For the text-containing cell, return its midpoint in [x, y] coordinate format. 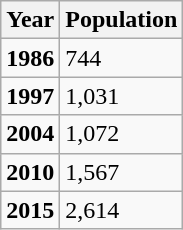
1,567 [122, 172]
2,614 [122, 210]
Population [122, 20]
1,031 [122, 96]
2004 [30, 134]
744 [122, 58]
Year [30, 20]
1986 [30, 58]
2015 [30, 210]
1,072 [122, 134]
2010 [30, 172]
1997 [30, 96]
